Search for the cell housing the specified text and yield its [x, y] center coordinate. 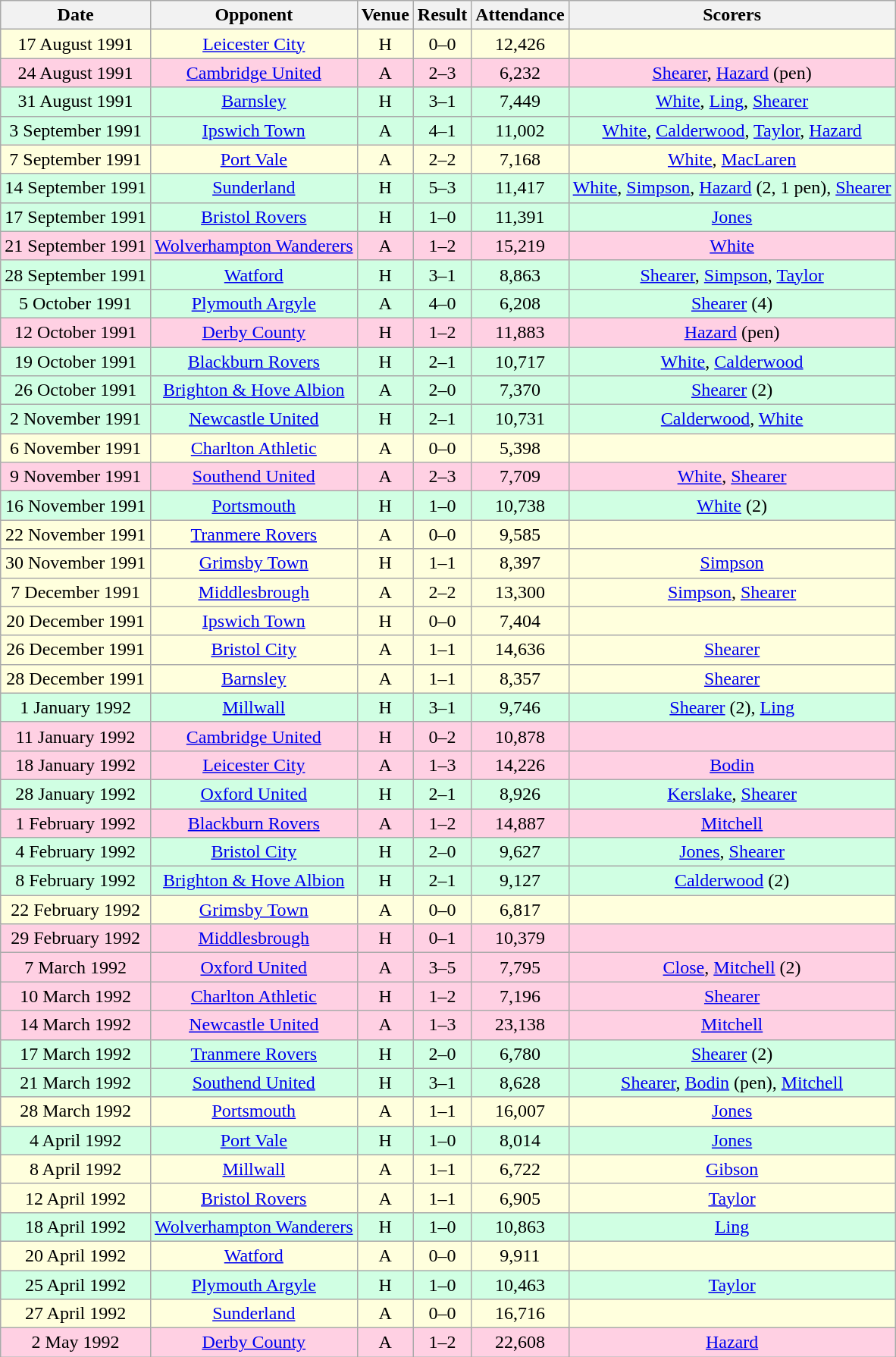
9,746 [520, 707]
18 April 1992 [76, 1227]
Shearer, Hazard (pen) [732, 73]
19 October 1991 [76, 362]
28 September 1991 [76, 274]
0–2 [442, 736]
6,208 [520, 303]
5–3 [442, 188]
13,300 [520, 592]
8,357 [520, 678]
6,232 [520, 73]
8,628 [520, 1083]
2 May 1992 [76, 1343]
15,219 [520, 246]
26 October 1991 [76, 390]
9,585 [520, 534]
29 February 1992 [76, 939]
7 September 1991 [76, 159]
Close, Mitchell (2) [732, 967]
8,863 [520, 274]
1 January 1992 [76, 707]
6 November 1991 [76, 448]
White, Calderwood, Taylor, Hazard [732, 130]
14,226 [520, 765]
Shearer, Bodin (pen), Mitchell [732, 1083]
10 March 1992 [76, 996]
5 October 1991 [76, 303]
21 March 1992 [76, 1083]
18 January 1992 [76, 765]
9 November 1991 [76, 477]
31 August 1991 [76, 102]
12 April 1992 [76, 1198]
30 November 1991 [76, 563]
Calderwood, White [732, 419]
Scorers [732, 15]
4 February 1992 [76, 852]
10,717 [520, 362]
25 April 1992 [76, 1285]
4–1 [442, 130]
Shearer (2), Ling [732, 707]
17 March 1992 [76, 1054]
17 September 1991 [76, 217]
Simpson, Shearer [732, 592]
Ling [732, 1227]
10,379 [520, 939]
3–5 [442, 967]
7,168 [520, 159]
Simpson [732, 563]
10,731 [520, 419]
8,397 [520, 563]
11,417 [520, 188]
8,014 [520, 1140]
7,196 [520, 996]
9,911 [520, 1255]
White, Calderwood [732, 362]
7,449 [520, 102]
11 January 1992 [76, 736]
Shearer, Simpson, Taylor [732, 274]
8,926 [520, 794]
Date [76, 15]
7 March 1992 [76, 967]
21 September 1991 [76, 246]
Gibson [732, 1169]
24 August 1991 [76, 73]
White, Ling, Shearer [732, 102]
16,007 [520, 1111]
14 September 1991 [76, 188]
20 December 1991 [76, 621]
14,887 [520, 823]
10,463 [520, 1285]
11,002 [520, 130]
Kerslake, Shearer [732, 794]
23,138 [520, 1025]
5,398 [520, 448]
6,905 [520, 1198]
9,127 [520, 881]
White, MacLaren [732, 159]
11,883 [520, 332]
20 April 1992 [76, 1255]
3 September 1991 [76, 130]
27 April 1992 [76, 1314]
Shearer (4) [732, 303]
White (2) [732, 506]
6,817 [520, 910]
Hazard [732, 1343]
7,370 [520, 390]
6,722 [520, 1169]
6,780 [520, 1054]
28 January 1992 [76, 794]
7,795 [520, 967]
28 December 1991 [76, 678]
16 November 1991 [76, 506]
22 February 1992 [76, 910]
Attendance [520, 15]
Jones, Shearer [732, 852]
2 November 1991 [76, 419]
10,738 [520, 506]
White, Simpson, Hazard (2, 1 pen), Shearer [732, 188]
22 November 1991 [76, 534]
8 April 1992 [76, 1169]
Bodin [732, 765]
Calderwood (2) [732, 881]
16,716 [520, 1314]
26 December 1991 [76, 650]
28 March 1992 [76, 1111]
7,404 [520, 621]
17 August 1991 [76, 44]
12,426 [520, 44]
8 February 1992 [76, 881]
11,391 [520, 217]
1 February 1992 [76, 823]
14 March 1992 [76, 1025]
Venue [385, 15]
Result [442, 15]
9,627 [520, 852]
7 December 1991 [76, 592]
0–1 [442, 939]
10,863 [520, 1227]
White [732, 246]
12 October 1991 [76, 332]
White, Shearer [732, 477]
4 April 1992 [76, 1140]
Opponent [253, 15]
4–0 [442, 303]
10,878 [520, 736]
Hazard (pen) [732, 332]
14,636 [520, 650]
7,709 [520, 477]
22,608 [520, 1343]
